Extract the [X, Y] coordinate from the center of the cell holding the provided text.  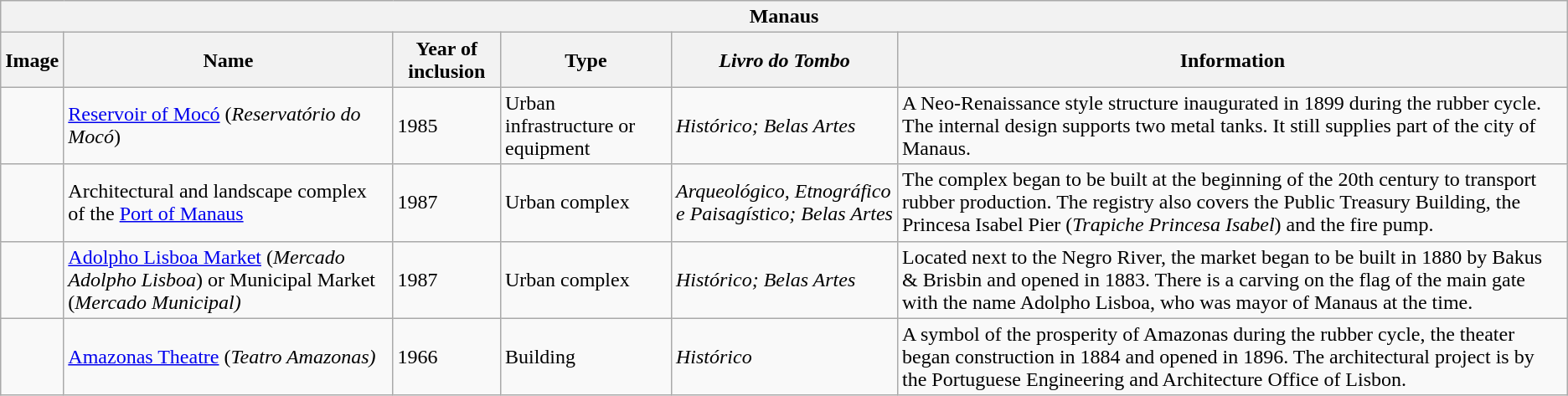
Name [228, 60]
Adolpho Lisboa Market (Mercado Adolpho Lisboa) or Municipal Market (Mercado Municipal) [228, 280]
Building [585, 357]
Livro do Tombo [784, 60]
Amazonas Theatre (Teatro Amazonas) [228, 357]
Type [585, 60]
Urban infrastructure or equipment [585, 126]
Reservoir of Mocó (Reservatório do Mocó) [228, 126]
Information [1232, 60]
Architectural and landscape complex of the Port of Manaus [228, 203]
Image [32, 60]
Year of inclusion [447, 60]
Arqueológico, Etnográfico e Paisagístico; Belas Artes [784, 203]
Manaus [784, 17]
1966 [447, 357]
1985 [447, 126]
Histórico [784, 357]
